Detect which cell encompasses the target text, then output its [X, Y] center coordinate. 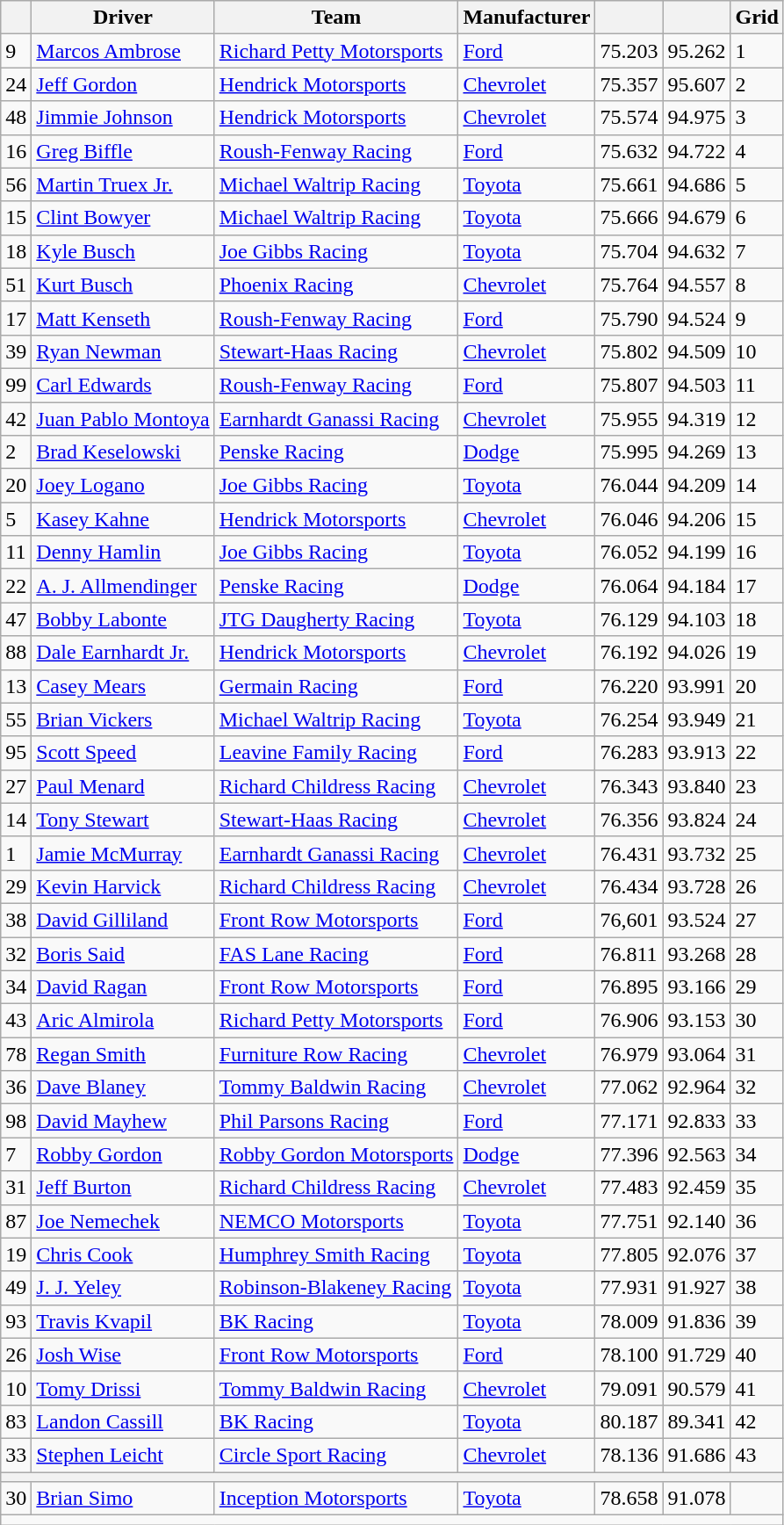
75.807 [629, 385]
75.802 [629, 351]
87 [16, 1221]
Clint Bowyer [123, 218]
Stephen Leicht [123, 1455]
78.009 [629, 1321]
Marcos Ambrose [123, 51]
94.686 [697, 184]
Casey Mears [123, 686]
76.431 [629, 853]
35 [757, 1188]
75.666 [629, 218]
23 [757, 786]
93.732 [697, 853]
93.268 [697, 953]
J. J. Yeley [123, 1288]
75.955 [629, 419]
Grid [757, 18]
Jeff Burton [123, 1188]
94.509 [697, 351]
David Gilliland [123, 920]
93.991 [697, 686]
93.728 [697, 886]
Joe Nemechek [123, 1221]
JTG Daugherty Racing [336, 619]
41 [757, 1388]
76.052 [629, 553]
48 [16, 118]
76.254 [629, 719]
91.078 [697, 1499]
FAS Lane Racing [336, 953]
37 [757, 1254]
A. J. Allmendinger [123, 586]
93.524 [697, 920]
94.319 [697, 419]
94.557 [697, 285]
91.729 [697, 1355]
Carl Edwards [123, 385]
75.661 [629, 184]
6 [757, 218]
75.574 [629, 118]
Boris Said [123, 953]
76.811 [629, 953]
25 [757, 853]
Phil Parsons Racing [336, 1121]
90.579 [697, 1388]
93.824 [697, 820]
77.805 [629, 1254]
76.220 [629, 686]
Kevin Harvick [123, 886]
Humphrey Smith Racing [336, 1254]
47 [16, 619]
Tony Stewart [123, 820]
Phoenix Racing [336, 285]
Robby Gordon [123, 1154]
76.283 [629, 753]
78.136 [629, 1455]
76.356 [629, 820]
93.913 [697, 753]
Kyle Busch [123, 251]
77.483 [629, 1188]
93.064 [697, 1054]
Scott Speed [123, 753]
Robby Gordon Motorsports [336, 1154]
Brian Vickers [123, 719]
94.632 [697, 251]
Team [336, 18]
92.964 [697, 1088]
77.751 [629, 1221]
94.103 [697, 619]
94.209 [697, 486]
51 [16, 285]
94.269 [697, 452]
93.153 [697, 1021]
94.206 [697, 519]
94.026 [697, 653]
75.632 [629, 151]
Denny Hamlin [123, 553]
93.840 [697, 786]
Inception Motorsports [336, 1499]
Brian Simo [123, 1499]
4 [757, 151]
Josh Wise [123, 1355]
78 [16, 1054]
Juan Pablo Montoya [123, 419]
Chris Cook [123, 1254]
Greg Biffle [123, 151]
76.906 [629, 1021]
55 [16, 719]
Matt Kenseth [123, 318]
Regan Smith [123, 1054]
75.995 [629, 452]
92.833 [697, 1121]
76.044 [629, 486]
Furniture Row Racing [336, 1054]
94.722 [697, 151]
77.062 [629, 1088]
Jeff Gordon [123, 84]
88 [16, 653]
76,601 [629, 920]
92.459 [697, 1188]
75.203 [629, 51]
56 [16, 184]
94.679 [697, 218]
79.091 [629, 1388]
95 [16, 753]
76.979 [629, 1054]
95.262 [697, 51]
Martin Truex Jr. [123, 184]
Ryan Newman [123, 351]
77.171 [629, 1121]
75.357 [629, 84]
21 [757, 719]
99 [16, 385]
Manufacturer [527, 18]
78.658 [629, 1499]
28 [757, 953]
92.140 [697, 1221]
Paul Menard [123, 786]
89.341 [697, 1421]
76.046 [629, 519]
Circle Sport Racing [336, 1455]
Dale Earnhardt Jr. [123, 653]
95.607 [697, 84]
Kurt Busch [123, 285]
Driver [123, 18]
Robinson-Blakeney Racing [336, 1288]
75.704 [629, 251]
40 [757, 1355]
94.184 [697, 586]
Jamie McMurray [123, 853]
91.927 [697, 1288]
76.895 [629, 987]
Travis Kvapil [123, 1321]
Dave Blaney [123, 1088]
76.064 [629, 586]
Kasey Kahne [123, 519]
93 [16, 1321]
Leavine Family Racing [336, 753]
93.166 [697, 987]
49 [16, 1288]
77.931 [629, 1288]
98 [16, 1121]
94.199 [697, 553]
75.790 [629, 318]
92.076 [697, 1254]
Bobby Labonte [123, 619]
76.343 [629, 786]
Germain Racing [336, 686]
92.563 [697, 1154]
3 [757, 118]
Landon Cassill [123, 1421]
Jimmie Johnson [123, 118]
80.187 [629, 1421]
94.524 [697, 318]
NEMCO Motorsports [336, 1221]
94.503 [697, 385]
12 [757, 419]
David Mayhew [123, 1121]
David Ragan [123, 987]
78.100 [629, 1355]
93.949 [697, 719]
75.764 [629, 285]
76.192 [629, 653]
91.686 [697, 1455]
Tomy Drissi [123, 1388]
Joey Logano [123, 486]
Brad Keselowski [123, 452]
77.396 [629, 1154]
94.975 [697, 118]
76.434 [629, 886]
76.129 [629, 619]
8 [757, 285]
Aric Almirola [123, 1021]
91.836 [697, 1321]
83 [16, 1421]
